Detect which cell encompasses the target text, then output its [x, y] center coordinate. 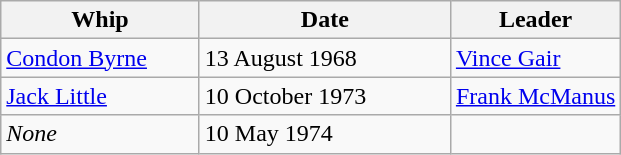
Vince Gair [535, 58]
Whip [100, 20]
Leader [535, 20]
Condon Byrne [100, 58]
13 August 1968 [324, 58]
Date [324, 20]
10 May 1974 [324, 134]
Jack Little [100, 96]
10 October 1973 [324, 96]
None [100, 134]
Frank McManus [535, 96]
